Determine the (x, y) coordinate at the center of the cell enclosing the given text.  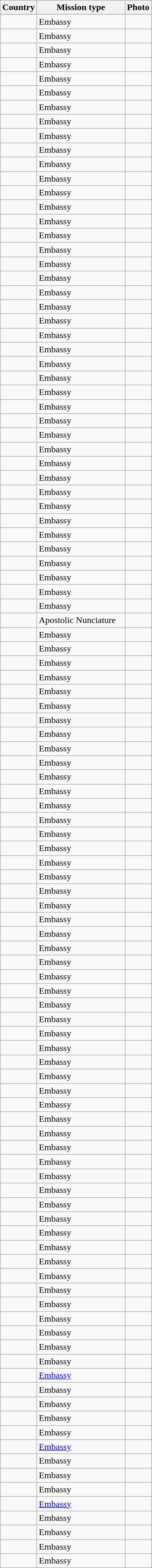
Photo (138, 7)
Country (19, 7)
Apostolic Nunciature (81, 620)
Mission type (81, 7)
